Locate the cell with the specified text and output its [X, Y] center coordinate. 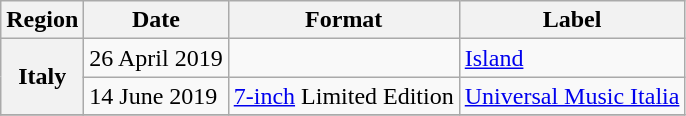
Date [156, 20]
7-inch Limited Edition [344, 96]
Format [344, 20]
Universal Music Italia [572, 96]
Island [572, 58]
Label [572, 20]
Italy [42, 77]
14 June 2019 [156, 96]
Region [42, 20]
26 April 2019 [156, 58]
